Pinpoint the cell where the given text exists, returning its (x, y) midpoint coordinate. 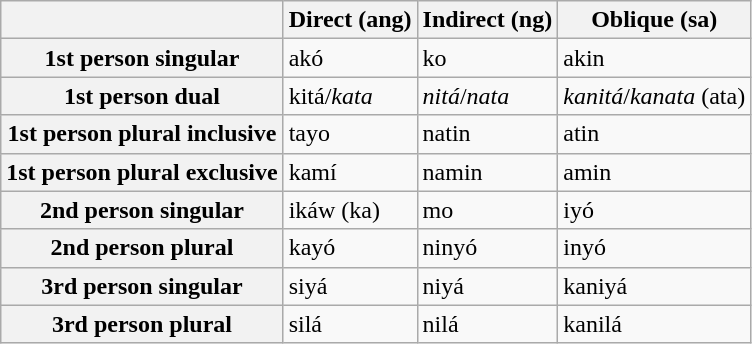
2nd person singular (142, 210)
kaniyá (654, 286)
inyó (654, 248)
namin (488, 172)
ko (488, 58)
1st person plural inclusive (142, 134)
1st person singular (142, 58)
ninyó (488, 248)
3rd person singular (142, 286)
siyá (350, 286)
akó (350, 58)
Oblique (sa) (654, 20)
kanilá (654, 324)
nitá/nata (488, 96)
niyá (488, 286)
kayó (350, 248)
Direct (ang) (350, 20)
tayo (350, 134)
silá (350, 324)
ikáw (ka) (350, 210)
kitá/kata (350, 96)
amin (654, 172)
akin (654, 58)
1st person dual (142, 96)
nilá (488, 324)
kamí (350, 172)
3rd person plural (142, 324)
natin (488, 134)
iyó (654, 210)
2nd person plural (142, 248)
kanitá/kanata (ata) (654, 96)
1st person plural exclusive (142, 172)
mo (488, 210)
Indirect (ng) (488, 20)
atin (654, 134)
